Return the (X, Y) coordinate for the center point of the cell that contains the specified text.  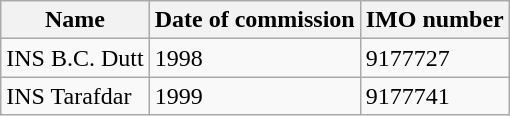
1998 (254, 58)
Name (75, 20)
1999 (254, 96)
9177727 (434, 58)
INS Tarafdar (75, 96)
IMO number (434, 20)
Date of commission (254, 20)
INS B.C. Dutt (75, 58)
9177741 (434, 96)
